Locate the cell with the specified text and output its (X, Y) center coordinate. 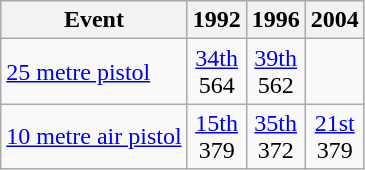
39th562 (276, 72)
1996 (276, 20)
21st379 (334, 136)
25 metre pistol (94, 72)
2004 (334, 20)
35th372 (276, 136)
15th379 (216, 136)
1992 (216, 20)
Event (94, 20)
34th564 (216, 72)
10 metre air pistol (94, 136)
